Return the [x, y] coordinate for the center point of the cell that contains the specified text.  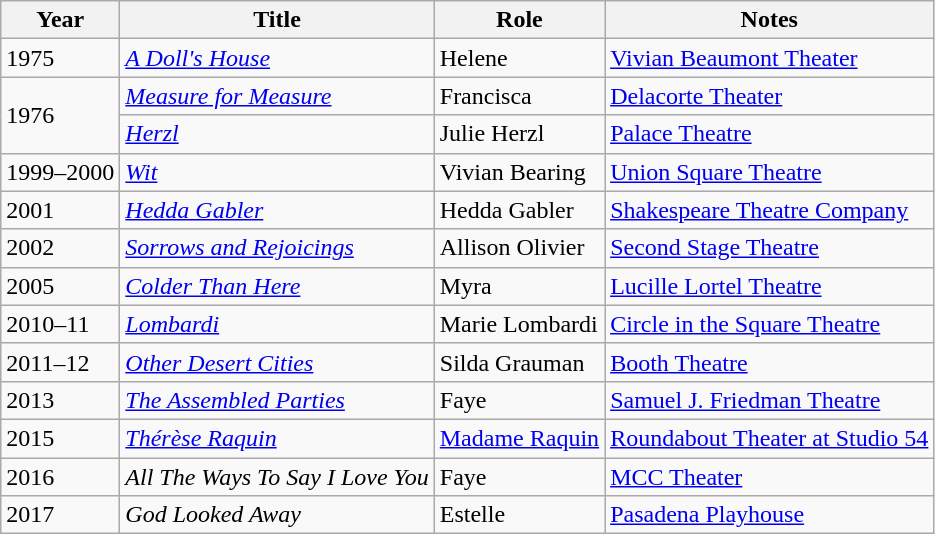
2005 [60, 286]
Silda Grauman [519, 362]
1976 [60, 115]
Herzl [277, 134]
Thérèse Raquin [277, 438]
Allison Olivier [519, 248]
1975 [60, 58]
2016 [60, 477]
2001 [60, 210]
Marie Lombardi [519, 324]
Wit [277, 172]
Vivian Beaumont Theater [770, 58]
Palace Theatre [770, 134]
Notes [770, 20]
All The Ways To Say I Love You [277, 477]
Helene [519, 58]
Delacorte Theater [770, 96]
The Assembled Parties [277, 400]
Colder Than Here [277, 286]
2015 [60, 438]
Sorrows and Rejoicings [277, 248]
1999–2000 [60, 172]
Lombardi [277, 324]
Estelle [519, 515]
Pasadena Playhouse [770, 515]
Roundabout Theater at Studio 54 [770, 438]
Second Stage Theatre [770, 248]
2013 [60, 400]
Year [60, 20]
Role [519, 20]
Madame Raquin [519, 438]
Union Square Theatre [770, 172]
Francisca [519, 96]
Shakespeare Theatre Company [770, 210]
Samuel J. Friedman Theatre [770, 400]
God Looked Away [277, 515]
A Doll's House [277, 58]
MCC Theater [770, 477]
2011–12 [60, 362]
Title [277, 20]
Myra [519, 286]
2002 [60, 248]
Circle in the Square Theatre [770, 324]
2010–11 [60, 324]
2017 [60, 515]
Vivian Bearing [519, 172]
Other Desert Cities [277, 362]
Julie Herzl [519, 134]
Measure for Measure [277, 96]
Lucille Lortel Theatre [770, 286]
Booth Theatre [770, 362]
